Determine the (X, Y) coordinate at the center of the cell enclosing the given text.  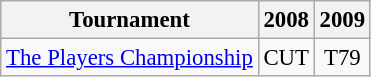
CUT (286, 58)
The Players Championship (130, 58)
Tournament (130, 20)
2008 (286, 20)
2009 (342, 20)
T79 (342, 58)
